For the text-containing cell, return its midpoint in [x, y] coordinate format. 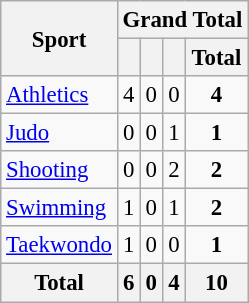
Swimming [60, 208]
10 [216, 283]
Shooting [60, 170]
Athletics [60, 95]
Judo [60, 133]
Taekwondo [60, 245]
Grand Total [182, 20]
Sport [60, 38]
6 [128, 283]
